Return the (x, y) coordinate for the center point of the cell that contains the specified text.  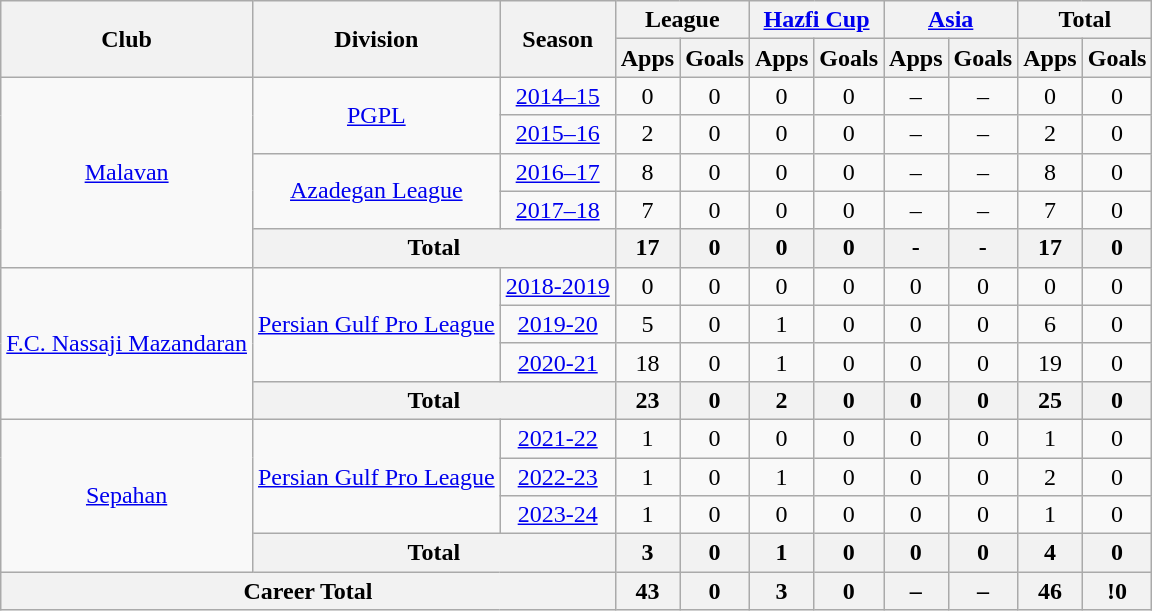
2022-23 (558, 477)
F.C. Nassaji Mazandaran (127, 343)
Season (558, 39)
2018-2019 (558, 286)
!0 (1117, 591)
League (682, 20)
2023-24 (558, 515)
2014–15 (558, 96)
25 (1050, 400)
4 (1050, 553)
2016–17 (558, 172)
2015–16 (558, 134)
Career Total (308, 591)
Hazfi Cup (816, 20)
Division (376, 39)
PGPL (376, 115)
43 (647, 591)
46 (1050, 591)
6 (1050, 324)
Club (127, 39)
2021-22 (558, 438)
23 (647, 400)
5 (647, 324)
Malavan (127, 172)
Sepahan (127, 495)
Azadegan League (376, 191)
18 (647, 362)
19 (1050, 362)
2020-21 (558, 362)
2017–18 (558, 210)
2019-20 (558, 324)
Asia (951, 20)
